Find where the given text appears and provide that cell's center as (X, Y) coordinate. 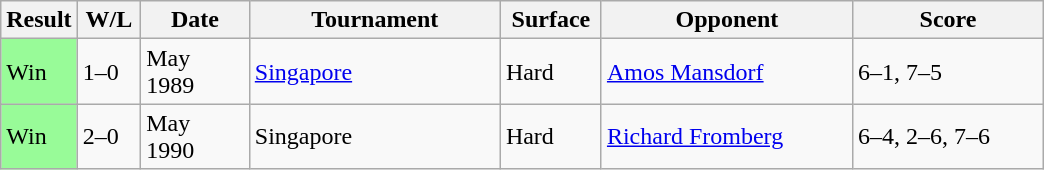
W/L (109, 20)
1–0 (109, 72)
6–1, 7–5 (948, 72)
Tournament (374, 20)
Richard Fromberg (726, 136)
May 1990 (196, 136)
Opponent (726, 20)
6–4, 2–6, 7–6 (948, 136)
Score (948, 20)
Result (39, 20)
Date (196, 20)
Surface (550, 20)
Amos Mansdorf (726, 72)
May 1989 (196, 72)
2–0 (109, 136)
